Identify which cell holds the provided text, then report its (x, y) central coordinate. 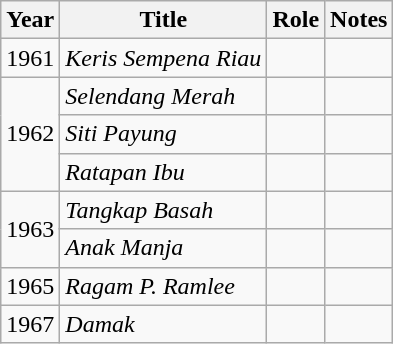
Keris Sempena Riau (164, 58)
Damak (164, 324)
Ratapan Ibu (164, 172)
Siti Payung (164, 134)
Anak Manja (164, 248)
Year (30, 20)
1965 (30, 286)
1963 (30, 229)
Role (296, 20)
Tangkap Basah (164, 210)
1967 (30, 324)
Ragam P. Ramlee (164, 286)
Title (164, 20)
1961 (30, 58)
Selendang Merah (164, 96)
Notes (359, 20)
1962 (30, 134)
